Find where the given text appears and provide that cell's center as (x, y) coordinate. 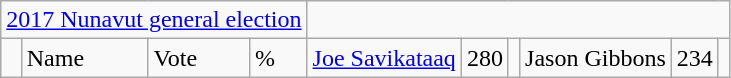
Joe Savikataaq (384, 58)
280 (484, 58)
Name (84, 58)
Jason Gibbons (596, 58)
2017 Nunavut general election (154, 20)
234 (694, 58)
Vote (198, 58)
% (278, 58)
